Provide the [x, y] coordinate of the cell's center where the given text is located.  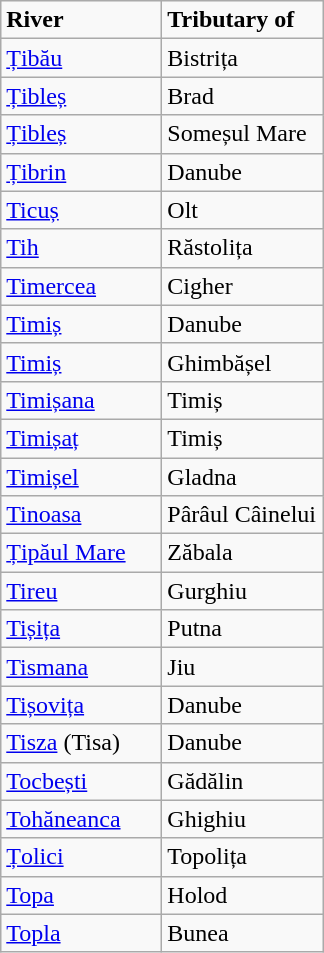
Olt [242, 210]
Tisza (Tisa) [82, 743]
Bunea [242, 933]
Ghighiu [242, 819]
Timercea [82, 286]
Ghimbășel [242, 362]
Gurghiu [242, 591]
Tributary of [242, 20]
Țipăul Mare [82, 553]
Tocbești [82, 781]
Țolici [82, 857]
Tismana [82, 667]
Topa [82, 895]
River [82, 20]
Tih [82, 248]
Tinoasa [82, 515]
Timișel [82, 477]
Ticuș [82, 210]
Bistrița [242, 58]
Putna [242, 629]
Someșul Mare [242, 134]
Cigher [242, 286]
Tișița [82, 629]
Timișaț [82, 438]
Răstolița [242, 248]
Holod [242, 895]
Țibrin [82, 172]
Tișovița [82, 705]
Gădălin [242, 781]
Gladna [242, 477]
Topolița [242, 857]
Topla [82, 933]
Tireu [82, 591]
Tohăneanca [82, 819]
Brad [242, 96]
Timișana [82, 400]
Zăbala [242, 553]
Țibău [82, 58]
Jiu [242, 667]
Pârâul Câinelui [242, 515]
